From the cell containing the given text, extract its center point as [x, y] coordinate. 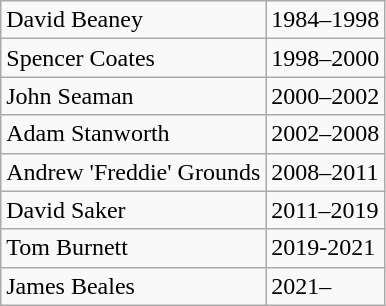
2011–2019 [326, 210]
James Beales [134, 286]
John Seaman [134, 96]
Adam Stanworth [134, 134]
2000–2002 [326, 96]
David Saker [134, 210]
2002–2008 [326, 134]
Andrew 'Freddie' Grounds [134, 172]
1984–1998 [326, 20]
Tom Burnett [134, 248]
Spencer Coates [134, 58]
1998–2000 [326, 58]
2008–2011 [326, 172]
2019-2021 [326, 248]
David Beaney [134, 20]
2021– [326, 286]
